Detect which cell encompasses the target text, then output its (x, y) center coordinate. 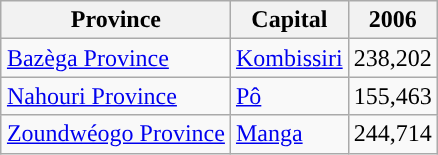
238,202 (392, 58)
Kombissiri (289, 58)
Province (116, 20)
Pô (289, 96)
Zoundwéogo Province (116, 134)
2006 (392, 20)
Bazèga Province (116, 58)
Capital (289, 20)
Nahouri Province (116, 96)
155,463 (392, 96)
Manga (289, 134)
244,714 (392, 134)
